Detect which cell encompasses the target text, then output its (X, Y) center coordinate. 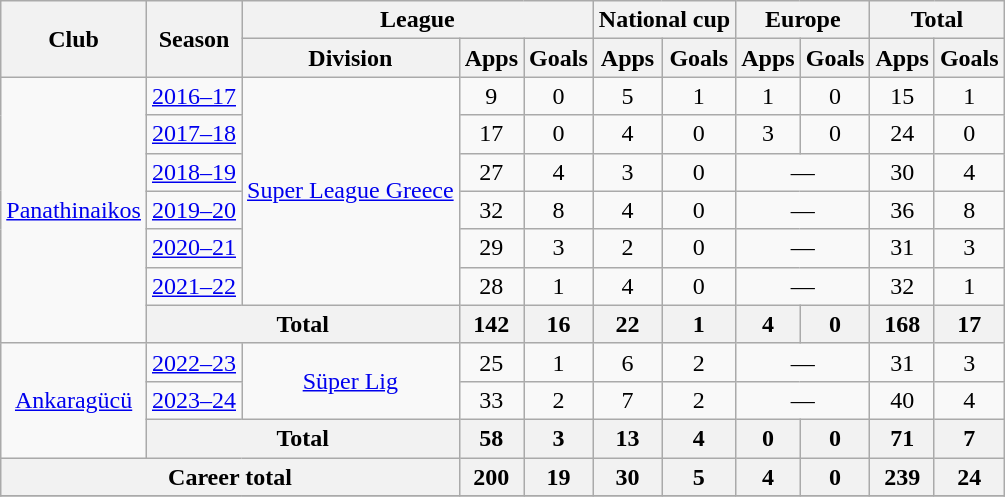
13 (627, 438)
16 (559, 324)
25 (491, 362)
National cup (664, 20)
29 (491, 248)
2019–20 (194, 210)
Panathinaikos (74, 210)
Europe (803, 20)
28 (491, 286)
6 (627, 362)
239 (902, 477)
2018–19 (194, 172)
168 (902, 324)
2016–17 (194, 96)
Ankaragücü (74, 400)
40 (902, 400)
League (418, 20)
33 (491, 400)
Season (194, 39)
2021–22 (194, 286)
58 (491, 438)
Süper Lig (351, 381)
2023–24 (194, 400)
Division (351, 58)
9 (491, 96)
200 (491, 477)
2017–18 (194, 134)
22 (627, 324)
142 (491, 324)
27 (491, 172)
15 (902, 96)
Super League Greece (351, 191)
2022–23 (194, 362)
19 (559, 477)
Career total (230, 477)
71 (902, 438)
Club (74, 39)
36 (902, 210)
2020–21 (194, 248)
